Find where the given text appears and provide that cell's center as [X, Y] coordinate. 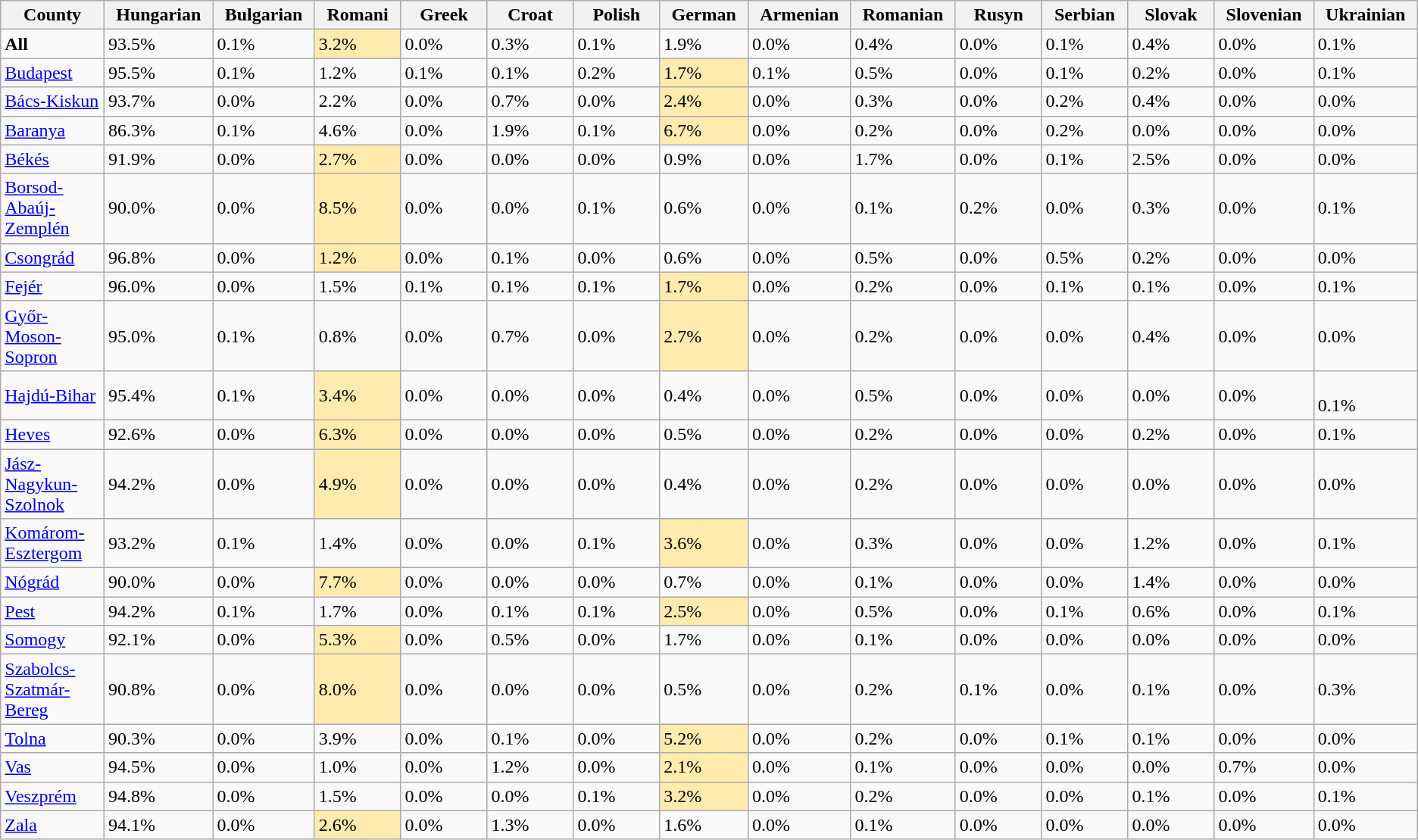
96.8% [159, 258]
Budapest [53, 73]
8.5% [358, 208]
Nógrád [53, 582]
3.4% [358, 395]
Rusyn [998, 15]
93.5% [159, 44]
Békés [53, 159]
96.0% [159, 286]
94.1% [159, 825]
90.3% [159, 739]
1.6% [704, 825]
5.2% [704, 739]
German [704, 15]
1.3% [530, 825]
4.9% [358, 483]
Vas [53, 767]
Somogy [53, 640]
Hajdú-Bihar [53, 395]
92.6% [159, 434]
3.9% [358, 739]
Pest [53, 611]
All [53, 44]
Bács-Kiskun [53, 101]
Serbian [1085, 15]
Jász-Nagykun-Szolnok [53, 483]
6.7% [704, 130]
Polish [617, 15]
1.0% [358, 767]
5.3% [358, 640]
Csongrád [53, 258]
95.5% [159, 73]
Zala [53, 825]
95.0% [159, 336]
4.6% [358, 130]
Szabolcs-Szatmár-Bereg [53, 689]
Armenian [800, 15]
Romani [358, 15]
94.8% [159, 796]
County [53, 15]
Ukrainian [1365, 15]
Bulgarian [264, 15]
2.1% [704, 767]
90.8% [159, 689]
6.3% [358, 434]
Baranya [53, 130]
94.5% [159, 767]
2.4% [704, 101]
Heves [53, 434]
8.0% [358, 689]
95.4% [159, 395]
Veszprém [53, 796]
Slovak [1171, 15]
Hungarian [159, 15]
Croat [530, 15]
86.3% [159, 130]
Győr-Moson-Sopron [53, 336]
93.7% [159, 101]
0.8% [358, 336]
91.9% [159, 159]
3.6% [704, 544]
Tolna [53, 739]
Komárom-Esztergom [53, 544]
2.6% [358, 825]
Greek [444, 15]
7.7% [358, 582]
2.2% [358, 101]
Borsod-Abaúj-Zemplén [53, 208]
Slovenian [1263, 15]
0.9% [704, 159]
92.1% [159, 640]
93.2% [159, 544]
Fejér [53, 286]
Romanian [903, 15]
